Determine the [X, Y] coordinate at the center of the cell enclosing the given text.  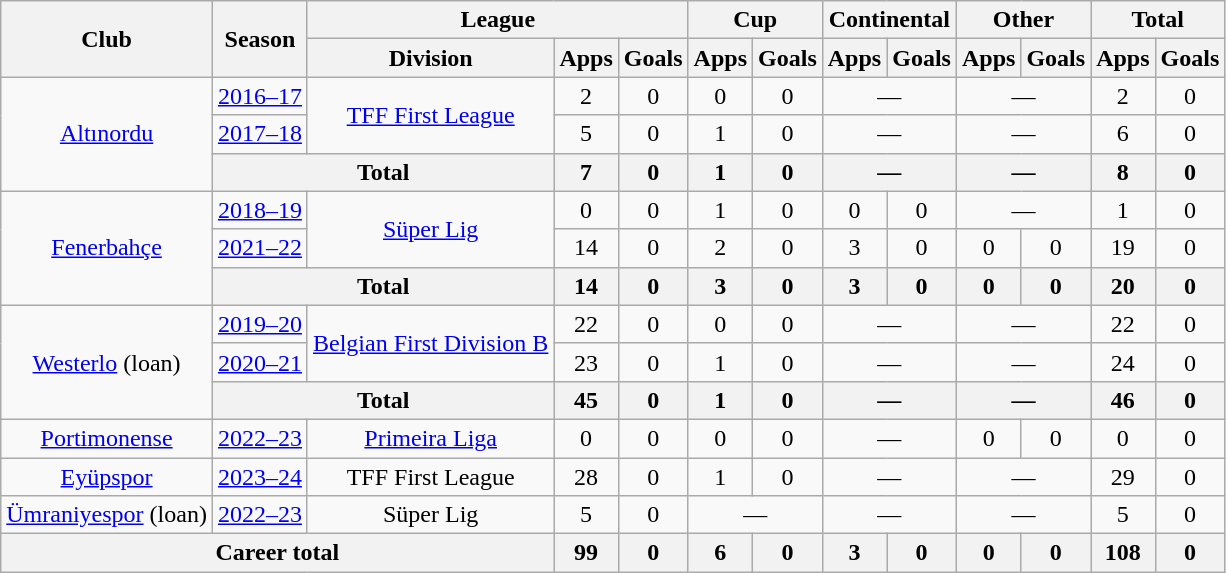
2021–22 [260, 248]
Fenerbahçe [107, 248]
46 [1123, 400]
Cup [755, 20]
2023–24 [260, 477]
Belgian First Division B [430, 343]
2019–20 [260, 324]
8 [1123, 172]
Ümraniyespor (loan) [107, 515]
Other [1023, 20]
2016–17 [260, 96]
2020–21 [260, 362]
99 [586, 553]
Season [260, 39]
Portimonense [107, 438]
108 [1123, 553]
19 [1123, 248]
Division [430, 58]
23 [586, 362]
Career total [278, 553]
2017–18 [260, 134]
7 [586, 172]
28 [586, 477]
Club [107, 39]
Primeira Liga [430, 438]
Westerlo (loan) [107, 362]
24 [1123, 362]
45 [586, 400]
Altınordu [107, 134]
League [498, 20]
Eyüpspor [107, 477]
29 [1123, 477]
2018–19 [260, 210]
Continental [889, 20]
20 [1123, 286]
